Return the (x, y) coordinate for the center point of the cell that contains the specified text.  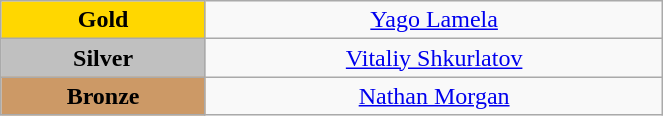
Yago Lamela (434, 20)
Vitaliy Shkurlatov (434, 58)
Nathan Morgan (434, 96)
Bronze (104, 96)
Gold (104, 20)
Silver (104, 58)
